Scan for the cell matching the given text and deliver its [X, Y] coordinate at center. 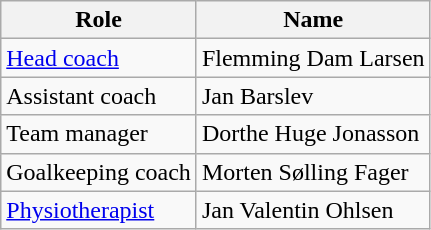
Physiotherapist [99, 210]
Flemming Dam Larsen [313, 58]
Dorthe Huge Jonasson [313, 134]
Role [99, 20]
Jan Barslev [313, 96]
Assistant coach [99, 96]
Name [313, 20]
Goalkeeping coach [99, 172]
Morten Sølling Fager [313, 172]
Team manager [99, 134]
Head coach [99, 58]
Jan Valentin Ohlsen [313, 210]
